Return [X, Y] of the center of cell containing provided text 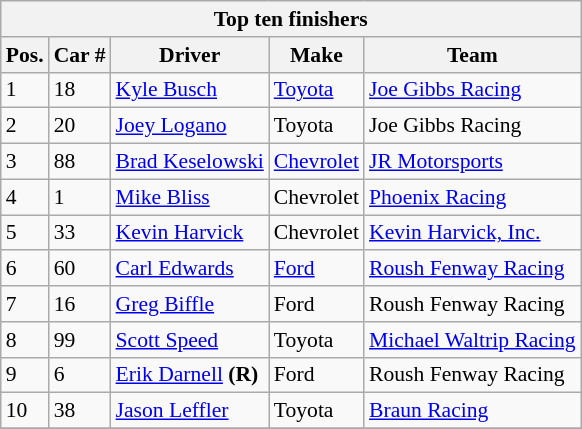
20 [80, 126]
Michael Waltrip Racing [472, 340]
Jason Leffler [190, 411]
Phoenix Racing [472, 197]
7 [25, 304]
16 [80, 304]
18 [80, 90]
Kevin Harvick [190, 233]
5 [25, 233]
Scott Speed [190, 340]
Pos. [25, 55]
Braun Racing [472, 411]
Joey Logano [190, 126]
88 [80, 162]
99 [80, 340]
Team [472, 55]
60 [80, 269]
Make [316, 55]
Top ten finishers [291, 19]
8 [25, 340]
Mike Bliss [190, 197]
Carl Edwards [190, 269]
Kevin Harvick, Inc. [472, 233]
2 [25, 126]
Greg Biffle [190, 304]
Erik Darnell (R) [190, 375]
33 [80, 233]
38 [80, 411]
Car # [80, 55]
9 [25, 375]
JR Motorsports [472, 162]
10 [25, 411]
Brad Keselowski [190, 162]
3 [25, 162]
Driver [190, 55]
Kyle Busch [190, 90]
4 [25, 197]
